Return the [x, y] coordinate for the center point of the cell that contains the specified text.  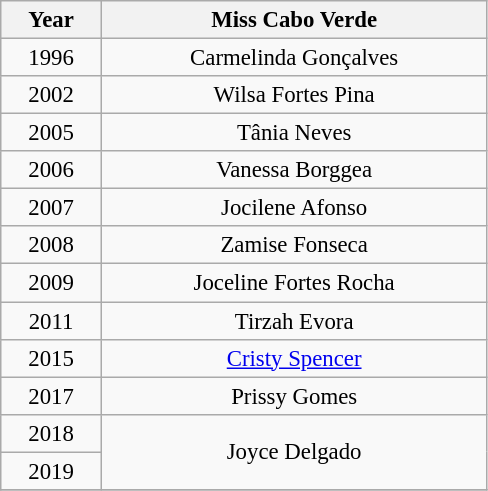
Wilsa Fortes Pina [294, 95]
1996 [52, 58]
2008 [52, 245]
2007 [52, 208]
2018 [52, 433]
2011 [52, 321]
Prissy Gomes [294, 396]
Vanessa Borggea [294, 170]
2002 [52, 95]
2005 [52, 133]
Miss Cabo Verde [294, 20]
2006 [52, 170]
2009 [52, 283]
Zamise Fonseca [294, 245]
2017 [52, 396]
Tânia Neves [294, 133]
Joceline Fortes Rocha [294, 283]
Tirzah Evora [294, 321]
Joyce Delgado [294, 452]
2019 [52, 471]
Year [52, 20]
Carmelinda Gonçalves [294, 58]
Cristy Spencer [294, 358]
2015 [52, 358]
Jocilene Afonso [294, 208]
